Capture the cell that displays the provided text and extract its [x, y] central coordinate. 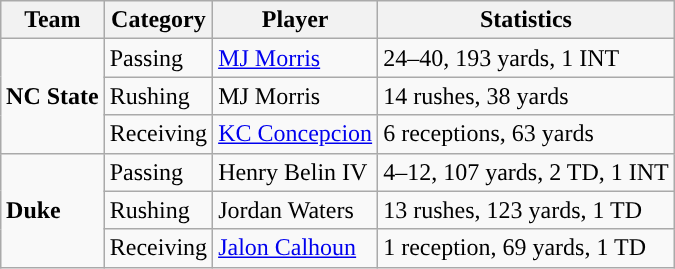
NC State [53, 96]
24–40, 193 yards, 1 INT [526, 58]
6 receptions, 63 yards [526, 134]
Team [53, 20]
13 rushes, 123 yards, 1 TD [526, 210]
Jordan Waters [296, 210]
Duke [53, 210]
4–12, 107 yards, 2 TD, 1 INT [526, 172]
Jalon Calhoun [296, 248]
Statistics [526, 20]
1 reception, 69 yards, 1 TD [526, 248]
Category [158, 20]
Player [296, 20]
14 rushes, 38 yards [526, 96]
KC Concepcion [296, 134]
Henry Belin IV [296, 172]
